Capture the cell that displays the provided text and extract its [x, y] central coordinate. 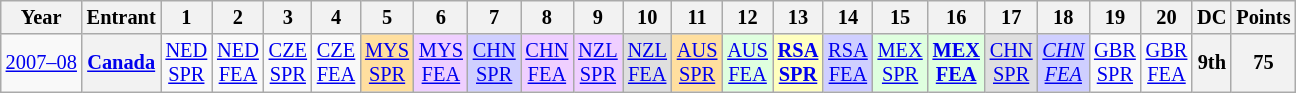
RSASPR [798, 63]
6 [441, 17]
Canada [122, 63]
CZESPR [288, 63]
2007–08 [42, 63]
NZLSPR [598, 63]
MEXFEA [956, 63]
Year [42, 17]
DC [1212, 17]
MYSSPR [387, 63]
18 [1064, 17]
1 [187, 17]
MYSFEA [441, 63]
3 [288, 17]
CZEFEA [336, 63]
NZLFEA [648, 63]
20 [1167, 17]
RSAFEA [848, 63]
10 [648, 17]
GBRSPR [1115, 63]
14 [848, 17]
13 [798, 17]
17 [1012, 17]
NEDFEA [238, 63]
7 [494, 17]
15 [900, 17]
2 [238, 17]
12 [747, 17]
4 [336, 17]
5 [387, 17]
19 [1115, 17]
8 [548, 17]
9 [598, 17]
GBRFEA [1167, 63]
Entrant [122, 17]
AUSFEA [747, 63]
Points [1263, 17]
16 [956, 17]
9th [1212, 63]
MEXSPR [900, 63]
11 [697, 17]
NEDSPR [187, 63]
AUSSPR [697, 63]
75 [1263, 63]
